Provide the [x, y] coordinate of the cell's center where the given text is located.  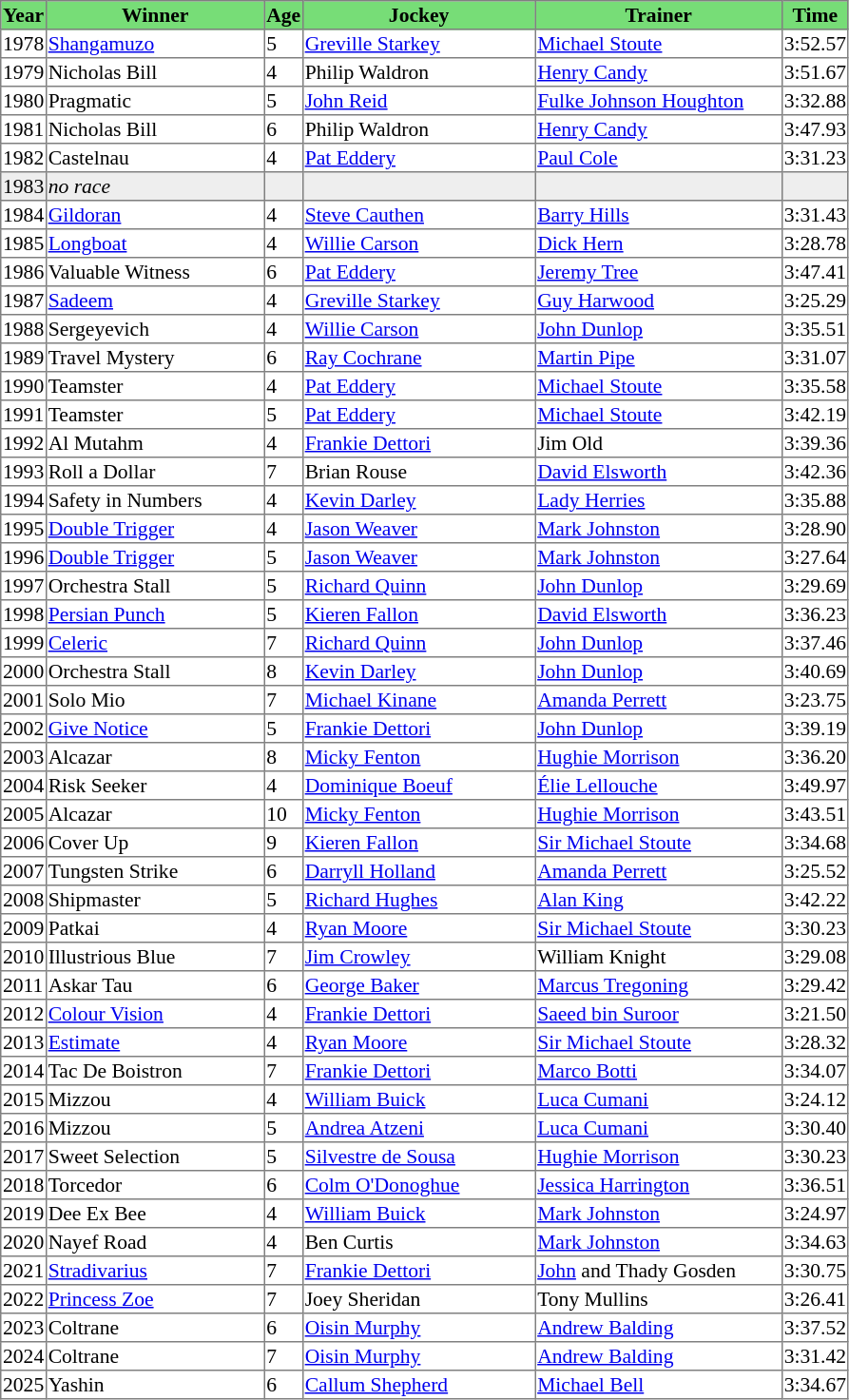
3:42.22 [815, 900]
William Knight [659, 957]
Barry Hills [659, 215]
Pragmatic [155, 101]
3:35.88 [815, 500]
Year [24, 15]
2017 [24, 1157]
3:39.36 [815, 443]
3:25.52 [815, 871]
1979 [24, 72]
Patkai [155, 928]
1987 [24, 301]
Trainer [659, 15]
3:26.41 [815, 1299]
3:35.58 [815, 386]
Solo Mio [155, 700]
Sweet Selection [155, 1157]
3:30.75 [815, 1271]
Al Mutahm [155, 443]
2020 [24, 1242]
Tungsten Strike [155, 871]
Ray Cochrane [418, 358]
2012 [24, 1014]
Joey Sheridan [418, 1299]
1981 [24, 129]
3:39.19 [815, 729]
Guy Harwood [659, 301]
Illustrious Blue [155, 957]
1995 [24, 529]
3:34.63 [815, 1242]
3:29.08 [815, 957]
3:30.40 [815, 1128]
Celeric [155, 643]
3:40.69 [815, 671]
3:37.46 [815, 643]
Cover Up [155, 843]
10 [283, 814]
2003 [24, 757]
1986 [24, 272]
3:42.19 [815, 415]
1997 [24, 586]
2006 [24, 843]
2021 [24, 1271]
Dick Hern [659, 243]
Michael Bell [659, 1385]
Brian Rouse [418, 472]
2022 [24, 1299]
Askar Tau [155, 985]
1988 [24, 329]
Longboat [155, 243]
2025 [24, 1385]
Andrea Atzeni [418, 1128]
3:28.32 [815, 1042]
2004 [24, 786]
3:42.36 [815, 472]
3:29.69 [815, 586]
2013 [24, 1042]
Risk Seeker [155, 786]
3:31.42 [815, 1356]
Estimate [155, 1042]
Winner [155, 15]
Alan King [659, 900]
Safety in Numbers [155, 500]
2015 [24, 1099]
2023 [24, 1328]
Jessica Harrington [659, 1185]
Colm O'Donoghue [418, 1185]
2005 [24, 814]
1990 [24, 386]
Dee Ex Bee [155, 1214]
Stradivarius [155, 1271]
2008 [24, 900]
1992 [24, 443]
John Reid [418, 101]
Yashin [155, 1385]
Marcus Tregoning [659, 985]
Tony Mullins [659, 1299]
Valuable Witness [155, 272]
3:24.97 [815, 1214]
Ben Curtis [418, 1242]
3:34.68 [815, 843]
3:35.51 [815, 329]
3:28.90 [815, 529]
Persian Punch [155, 614]
3:29.42 [815, 985]
Jeremy Tree [659, 272]
3:34.07 [815, 1071]
Richard Hughes [418, 900]
2007 [24, 871]
Jockey [418, 15]
Shipmaster [155, 900]
2002 [24, 729]
Nayef Road [155, 1242]
3:49.97 [815, 786]
2010 [24, 957]
Dominique Boeuf [418, 786]
1998 [24, 614]
1982 [24, 158]
3:34.67 [815, 1385]
2001 [24, 700]
2000 [24, 671]
Princess Zoe [155, 1299]
3:32.88 [815, 101]
1980 [24, 101]
2016 [24, 1128]
Sadeem [155, 301]
3:51.67 [815, 72]
2014 [24, 1071]
3:31.07 [815, 358]
Paul Cole [659, 158]
Gildoran [155, 215]
no race [155, 186]
Martin Pipe [659, 358]
Sergeyevich [155, 329]
Colour Vision [155, 1014]
Lady Herries [659, 500]
Steve Cauthen [418, 215]
Castelnau [155, 158]
3:31.43 [815, 215]
3:47.93 [815, 129]
2011 [24, 985]
1985 [24, 243]
1978 [24, 44]
2019 [24, 1214]
Give Notice [155, 729]
Shangamuzo [155, 44]
2024 [24, 1356]
Callum Shepherd [418, 1385]
1994 [24, 500]
1991 [24, 415]
John and Thady Gosden [659, 1271]
3:43.51 [815, 814]
Roll a Dollar [155, 472]
Age [283, 15]
2018 [24, 1185]
3:27.64 [815, 557]
2009 [24, 928]
Michael Kinane [418, 700]
3:28.78 [815, 243]
3:25.29 [815, 301]
3:37.52 [815, 1328]
Time [815, 15]
3:36.51 [815, 1185]
1984 [24, 215]
3:52.57 [815, 44]
Jim Crowley [418, 957]
3:47.41 [815, 272]
Torcedor [155, 1185]
1999 [24, 643]
3:23.75 [815, 700]
Tac De Boistron [155, 1071]
Élie Lellouche [659, 786]
3:21.50 [815, 1014]
George Baker [418, 985]
Saeed bin Suroor [659, 1014]
Travel Mystery [155, 358]
9 [283, 843]
1996 [24, 557]
3:36.23 [815, 614]
1983 [24, 186]
3:24.12 [815, 1099]
Jim Old [659, 443]
3:31.23 [815, 158]
Fulke Johnson Houghton [659, 101]
Marco Botti [659, 1071]
Darryll Holland [418, 871]
1989 [24, 358]
1993 [24, 472]
Silvestre de Sousa [418, 1157]
3:36.20 [815, 757]
